Determine the (x, y) coordinate at the center of the cell enclosing the given text.  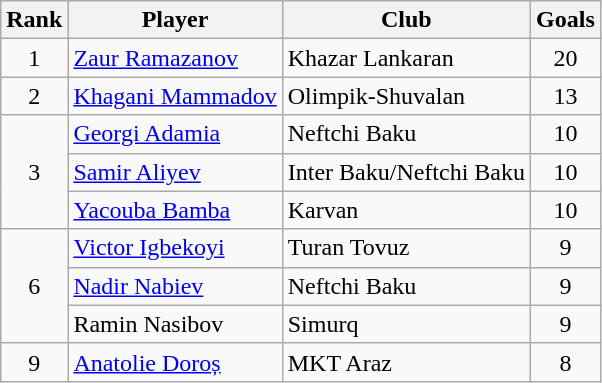
8 (566, 362)
Club (406, 20)
Karvan (406, 210)
Khagani Mammadov (175, 96)
Victor Igbekoyi (175, 248)
Rank (34, 20)
Turan Tovuz (406, 248)
13 (566, 96)
MKT Araz (406, 362)
Inter Baku/Neftchi Baku (406, 172)
Yacouba Bamba (175, 210)
Samir Aliyev (175, 172)
Zaur Ramazanov (175, 58)
Simurq (406, 324)
Khazar Lankaran (406, 58)
Olimpik-Shuvalan (406, 96)
6 (34, 286)
Player (175, 20)
Ramin Nasibov (175, 324)
20 (566, 58)
2 (34, 96)
1 (34, 58)
Georgi Adamia (175, 134)
3 (34, 172)
Goals (566, 20)
Nadir Nabiev (175, 286)
Anatolie Doroș (175, 362)
